Scan for the cell matching the given text and deliver its (x, y) coordinate at center. 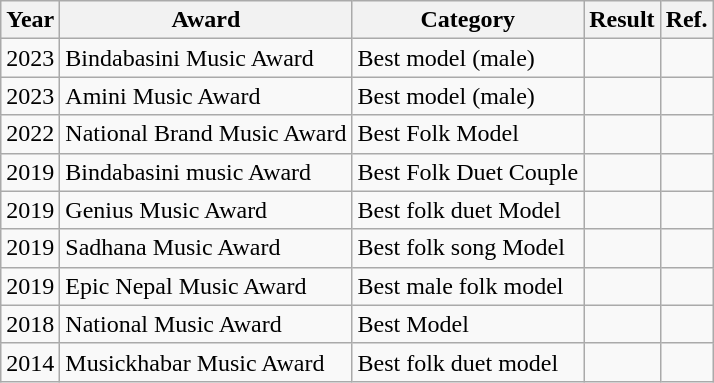
Result (622, 20)
Best Model (468, 324)
Best folk duet Model (468, 210)
Year (30, 20)
Epic Nepal Music Award (206, 286)
Ref. (686, 20)
Amini Music Award (206, 96)
Genius Music Award (206, 210)
Sadhana Music Award (206, 248)
National Music Award (206, 324)
Best male folk model (468, 286)
Award (206, 20)
Best folk duet model (468, 362)
2014 (30, 362)
2022 (30, 134)
2018 (30, 324)
Category (468, 20)
Bindabasini Music Award (206, 58)
Best Folk Duet Couple (468, 172)
Best folk song Model (468, 248)
Bindabasini music Award (206, 172)
Best Folk Model (468, 134)
Musickhabar Music Award (206, 362)
National Brand Music Award (206, 134)
